Identify which cell holds the provided text, then report its [x, y] central coordinate. 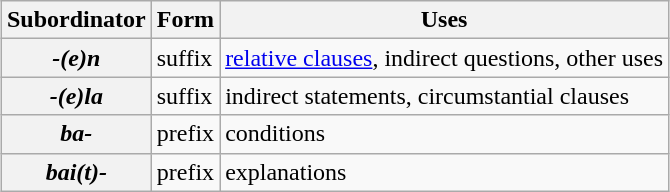
ba- [76, 134]
-(e)la [76, 96]
indirect statements, circumstantial clauses [444, 96]
explanations [444, 172]
bai(t)- [76, 172]
Form [185, 20]
Uses [444, 20]
-(e)n [76, 58]
Subordinator [76, 20]
conditions [444, 134]
relative clauses, indirect questions, other uses [444, 58]
